Locate the cell with the specified text and output its [x, y] center coordinate. 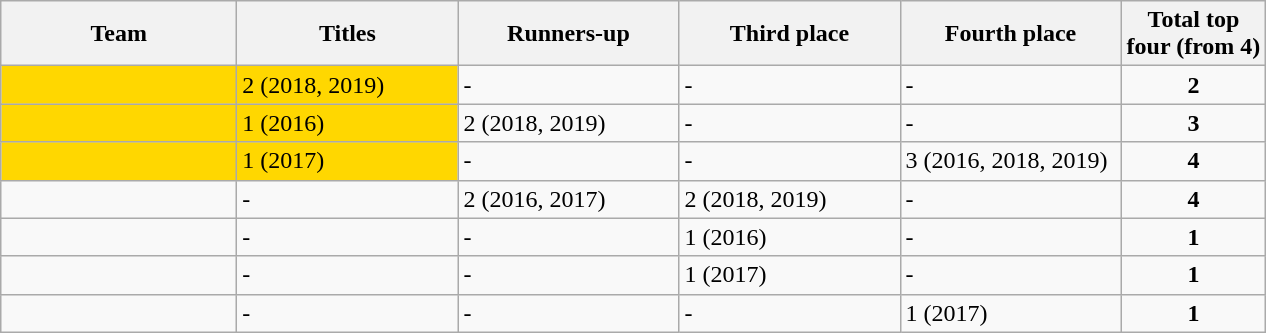
3 [1194, 123]
2 [1194, 85]
Team [119, 34]
3 (2016, 2018, 2019) [1010, 161]
Third place [790, 34]
Total topfour (from 4) [1194, 34]
2 (2016, 2017) [568, 199]
Runners-up [568, 34]
Fourth place [1010, 34]
Titles [348, 34]
